Return the (X, Y) coordinate for the center point of the cell that contains the specified text.  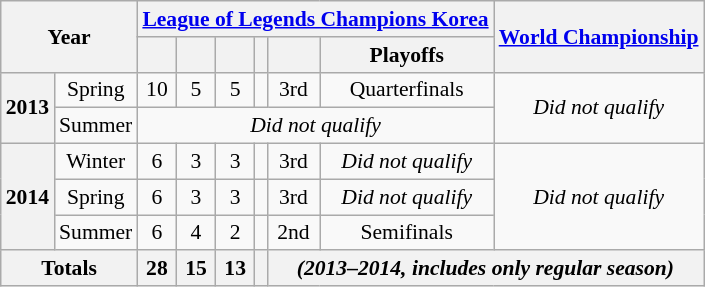
Semifinals (407, 233)
2 (236, 233)
Winter (96, 162)
2nd (293, 233)
15 (196, 269)
10 (156, 90)
2014 (28, 198)
World Championship (599, 36)
4 (196, 233)
13 (236, 269)
2013 (28, 108)
Quarterfinals (407, 90)
Year (70, 36)
(2013–2014, includes only regular season) (485, 269)
28 (156, 269)
Totals (70, 269)
Playoffs (407, 55)
League of Legends Champions Korea (315, 19)
